Identify which cell holds the provided text, then report its (x, y) central coordinate. 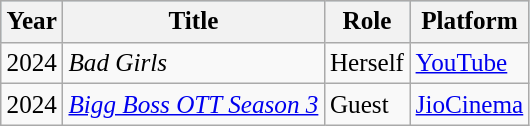
YouTube (470, 63)
Platform (470, 22)
JioCinema (470, 105)
Year (32, 22)
Role (367, 22)
Title (194, 22)
Bigg Boss OTT Season 3 (194, 105)
Herself (367, 63)
Guest (367, 105)
Bad Girls (194, 63)
